Return the [x, y] coordinate for the center point of the cell that contains the specified text.  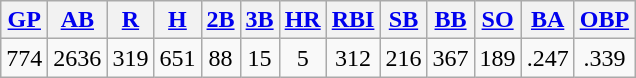
GP [24, 20]
.247 [548, 58]
319 [130, 58]
774 [24, 58]
216 [404, 58]
189 [498, 58]
RBI [353, 20]
R [130, 20]
BB [450, 20]
15 [260, 58]
2B [220, 20]
367 [450, 58]
SO [498, 20]
AB [78, 20]
OBP [604, 20]
H [178, 20]
2636 [78, 58]
312 [353, 58]
SB [404, 20]
.339 [604, 58]
3B [260, 20]
5 [302, 58]
BA [548, 20]
651 [178, 58]
88 [220, 58]
HR [302, 20]
